Capture the cell that displays the provided text and extract its [x, y] central coordinate. 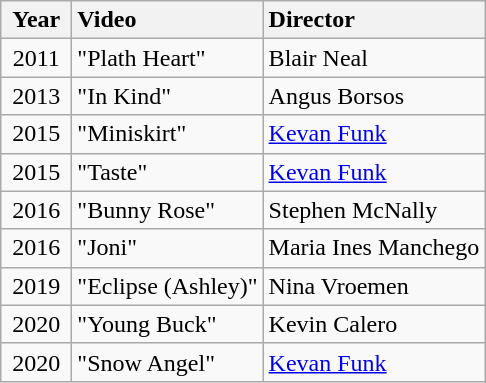
Director [374, 20]
2013 [36, 96]
Video [168, 20]
"Young Buck" [168, 324]
"Bunny Rose" [168, 210]
Angus Borsos [374, 96]
2011 [36, 58]
"Plath Heart" [168, 58]
Nina Vroemen [374, 286]
2019 [36, 286]
Stephen McNally [374, 210]
"In Kind" [168, 96]
"Joni" [168, 248]
Year [36, 20]
Blair Neal [374, 58]
Maria Ines Manchego [374, 248]
Kevin Calero [374, 324]
"Taste" [168, 172]
"Miniskirt" [168, 134]
"Eclipse (Ashley)" [168, 286]
"Snow Angel" [168, 362]
